Identify which cell holds the provided text, then report its [x, y] central coordinate. 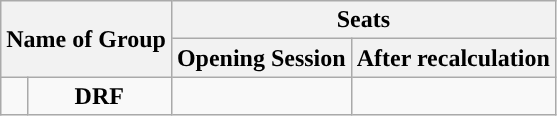
Seats [363, 20]
After recalculation [453, 58]
Opening Session [261, 58]
DRF [99, 96]
Name of Group [86, 39]
